Capture the cell that displays the provided text and extract its [X, Y] central coordinate. 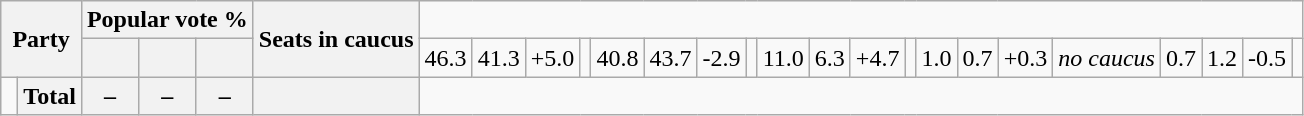
43.7 [670, 58]
11.0 [783, 58]
-2.9 [722, 58]
41.3 [498, 58]
no caucus [1107, 58]
6.3 [830, 58]
Party [42, 39]
1.2 [1222, 58]
+0.3 [1026, 58]
+5.0 [552, 58]
40.8 [618, 58]
1.0 [936, 58]
46.3 [446, 58]
-0.5 [1268, 58]
Total [50, 96]
Seats in caucus [336, 39]
+4.7 [878, 58]
Popular vote % [167, 20]
